Return [X, Y] of the center of cell containing provided text 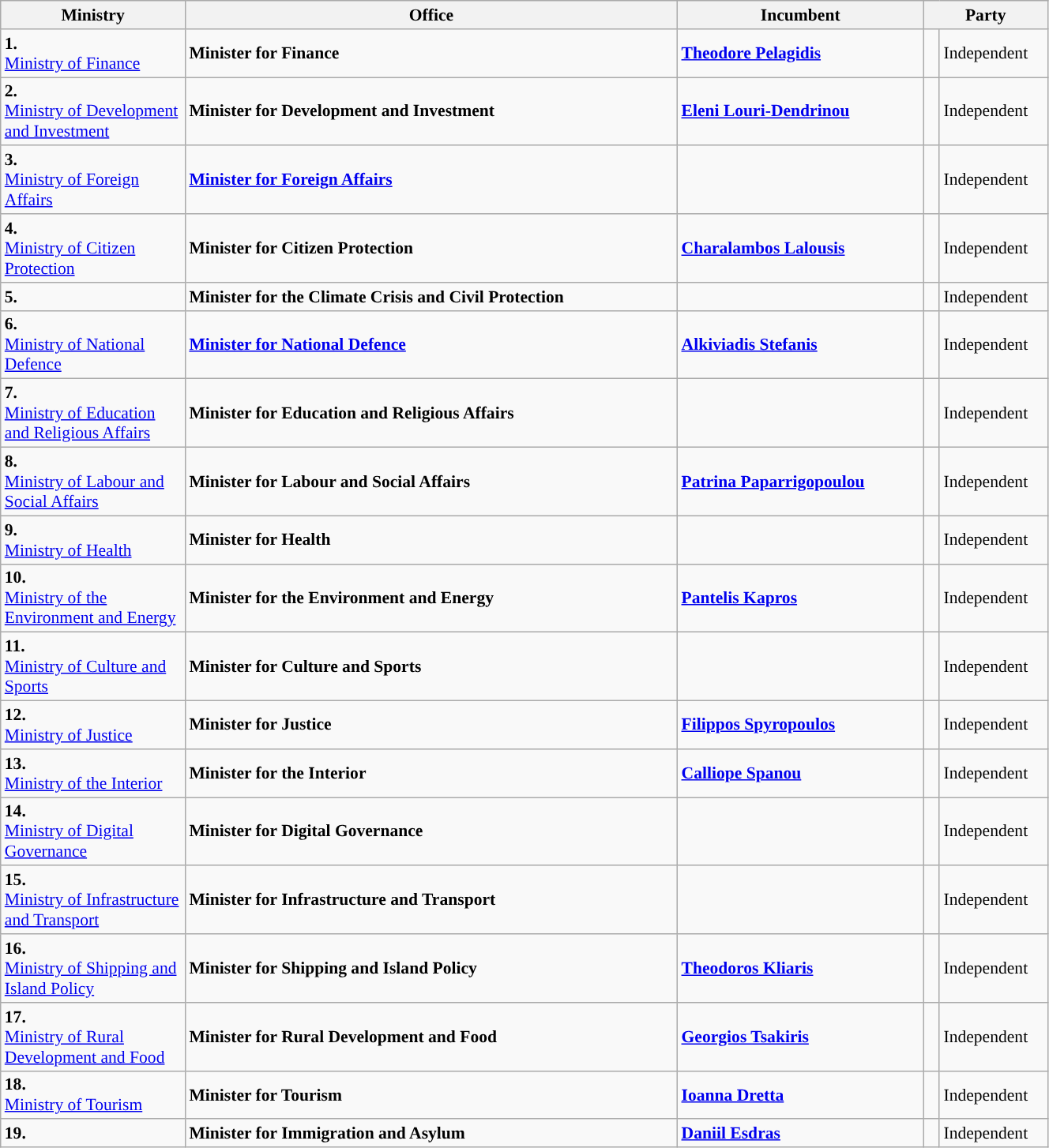
Minister for Labour and Social Affairs [431, 482]
11.Ministry of Culture and Sports [93, 666]
Eleni Louri-Dendrinou [800, 112]
Party [986, 15]
5. [93, 297]
Minister for National Defence [431, 344]
Theodoros Kliaris [800, 968]
10.Ministry of the Environment and Energy [93, 598]
Ministry [93, 15]
4.Ministry of Citizen Protection [93, 248]
2.Ministry of Development and Investment [93, 112]
Alkiviadis Stefanis [800, 344]
6.Ministry of National Defence [93, 344]
Patrina Paparrigopoulou [800, 482]
14.Ministry of Digital Governance [93, 832]
Pantelis Kapros [800, 598]
Minister for Immigration and Asylum [431, 1134]
Office [431, 15]
Minister for Development and Investment [431, 112]
9.Ministry of Health [93, 540]
13.Ministry of the Interior [93, 774]
Incumbent [800, 15]
Minister for the Climate Crisis and Civil Protection [431, 297]
3.Ministry of Foreign Affairs [93, 180]
1.Ministry of Finance [93, 54]
Charalambos Lalousis [800, 248]
Calliope Spanou [800, 774]
Minister for Rural Development and Food [431, 1037]
Minister for Infrastructure and Transport [431, 900]
Georgios Tsakiris [800, 1037]
7.Ministry of Education and Religious Affairs [93, 414]
Minister for Digital Governance [431, 832]
Minister for Justice [431, 725]
Minister for Finance [431, 54]
8.Ministry of Labour and Social Affairs [93, 482]
Minister for Shipping and Island Policy [431, 968]
16.Ministry of Shipping and Island Policy [93, 968]
Minister for Health [431, 540]
Minister for the Environment and Energy [431, 598]
Minister for Citizen Protection [431, 248]
15.Ministry of Infrastructure and Transport [93, 900]
Minister for Foreign Affairs [431, 180]
12.Ministry of Justice [93, 725]
Daniil Esdras [800, 1134]
Ioanna Dretta [800, 1094]
19. [93, 1134]
Minister for Culture and Sports [431, 666]
Filippos Spyropoulos [800, 725]
Theodore Pelagidis [800, 54]
17.Ministry of Rural Development and Food [93, 1037]
Minister for the Interior [431, 774]
Minister for Education and Religious Affairs [431, 414]
18.Ministry of Tourism [93, 1094]
Minister for Tourism [431, 1094]
